Find where the given text appears and provide that cell's center as (x, y) coordinate. 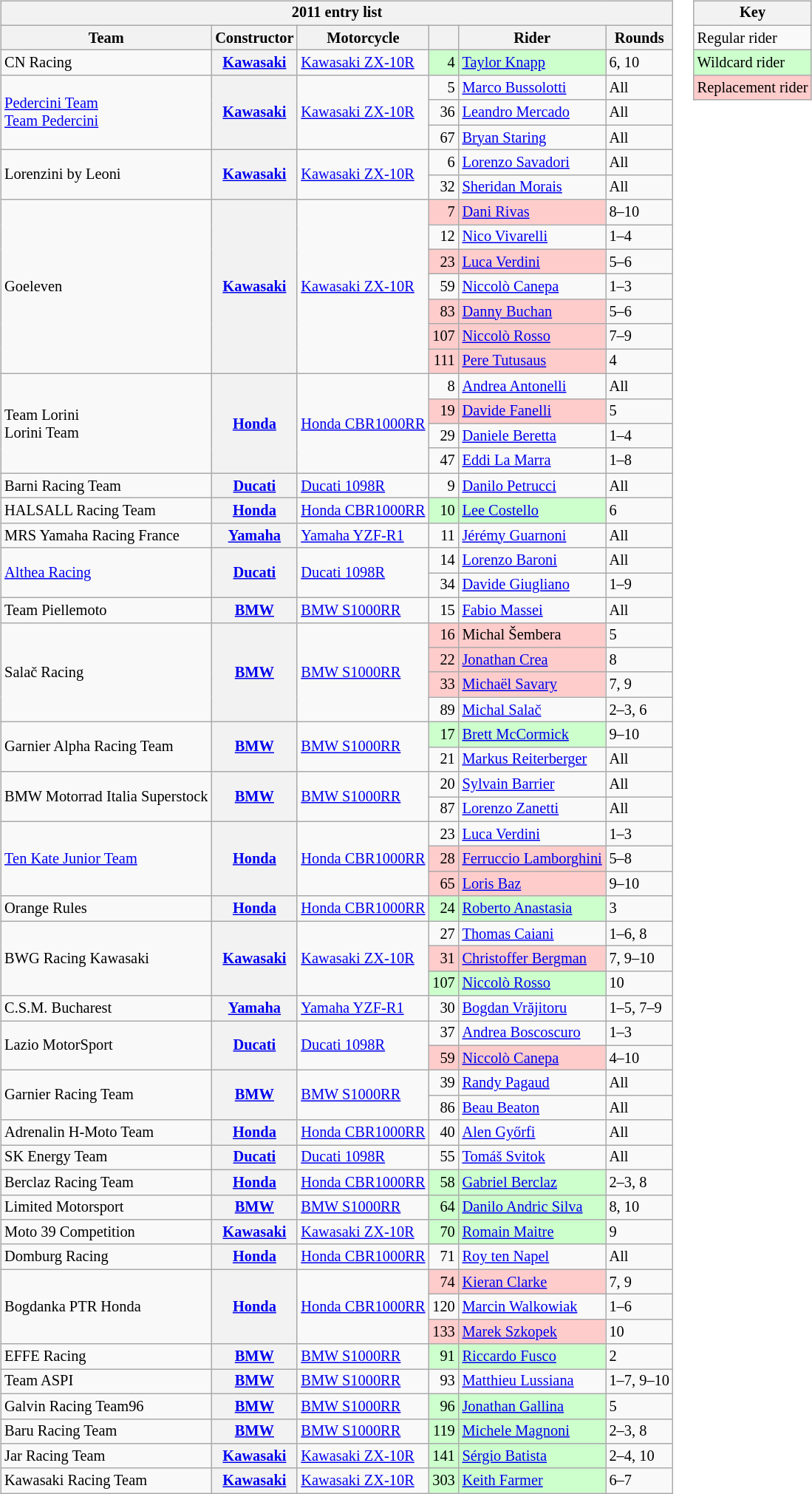
37 (443, 1033)
71 (443, 1257)
65 (443, 884)
120 (443, 1307)
Althea Racing (106, 572)
119 (443, 1431)
Garnier Alpha Racing Team (106, 747)
Limited Motorsport (106, 1207)
Pedercini TeamTeam Pedercini (106, 112)
15 (443, 610)
Roberto Anastasia (532, 909)
7–9 (640, 336)
141 (443, 1456)
Thomas Caiani (532, 934)
2011 entry list (337, 13)
19 (443, 411)
Key (753, 13)
Taylor Knapp (532, 63)
Jonathan Gallina (532, 1406)
32 (443, 187)
Sérgio Batista (532, 1456)
96 (443, 1406)
Motorcycle (363, 38)
Moto 39 Competition (106, 1232)
Davide Fanelli (532, 411)
HALSALL Racing Team (106, 511)
29 (443, 436)
67 (443, 137)
Rider (532, 38)
303 (443, 1481)
39 (443, 1083)
3 (640, 909)
1–6, 8 (640, 934)
Bogdanka PTR Honda (106, 1307)
2–3, 6 (640, 710)
Danilo Andric Silva (532, 1207)
86 (443, 1108)
Eddi La Marra (532, 461)
Alen Győrfi (532, 1133)
24 (443, 909)
133 (443, 1331)
C.S.M. Bucharest (106, 1008)
BWG Racing Kawasaki (106, 958)
40 (443, 1133)
7, 9–10 (640, 959)
Daniele Beretta (532, 436)
Bryan Staring (532, 137)
Danny Buchan (532, 312)
14 (443, 560)
Ferruccio Lamborghini (532, 859)
31 (443, 959)
47 (443, 461)
Domburg Racing (106, 1257)
Lazio MotorSport (106, 1045)
Baru Racing Team (106, 1431)
Goeleven (106, 287)
30 (443, 1008)
28 (443, 859)
2 (640, 1357)
Marcin Walkowiak (532, 1307)
91 (443, 1357)
Beau Beaton (532, 1108)
Jonathan Crea (532, 660)
1–7, 9–10 (640, 1382)
Constructor (254, 38)
Salač Racing (106, 673)
Lorenzini by Leoni (106, 174)
Kawasaki Racing Team (106, 1481)
Pere Tutusaus (532, 361)
64 (443, 1207)
12 (443, 237)
Dani Rivas (532, 212)
6, 10 (640, 63)
MRS Yamaha Racing France (106, 535)
55 (443, 1158)
22 (443, 660)
Lee Costello (532, 511)
Jérémy Guarnoni (532, 535)
Marek Szkopek (532, 1331)
Lorenzo Savadori (532, 163)
Keith Farmer (532, 1481)
8–10 (640, 212)
1–9 (640, 585)
Roy ten Napel (532, 1257)
Michele Magnoni (532, 1431)
33 (443, 685)
Adrenalin H-Moto Team (106, 1133)
Marco Bussolotti (532, 88)
21 (443, 759)
SK Energy Team (106, 1158)
7 (443, 212)
Team ASPI (106, 1382)
93 (443, 1382)
Matthieu Lussiana (532, 1382)
74 (443, 1282)
Fabio Massei (532, 610)
17 (443, 735)
4–10 (640, 1058)
1–8 (640, 461)
Leandro Mercado (532, 112)
Regular rider (753, 38)
Galvin Racing Team96 (106, 1406)
Tomáš Svitok (532, 1158)
EFFE Racing (106, 1357)
Ten Kate Junior Team (106, 859)
Rounds (640, 38)
Lorenzo Zanetti (532, 809)
89 (443, 710)
Andrea Antonelli (532, 386)
Berclaz Racing Team (106, 1182)
36 (443, 112)
Kieran Clarke (532, 1282)
Garnier Racing Team (106, 1096)
70 (443, 1232)
11 (443, 535)
1–5, 7–9 (640, 1008)
Wildcard rider (753, 63)
27 (443, 934)
6–7 (640, 1481)
Christoffer Bergman (532, 959)
Davide Giugliano (532, 585)
Michal Šembera (532, 635)
16 (443, 635)
Replacement rider (753, 88)
Michaël Savary (532, 685)
34 (443, 585)
Loris Baz (532, 884)
87 (443, 809)
20 (443, 784)
Romain Maitre (532, 1232)
Lorenzo Baroni (532, 560)
Sylvain Barrier (532, 784)
Team Piellemoto (106, 610)
Riccardo Fusco (532, 1357)
Team LoriniLorini Team (106, 423)
Sheridan Morais (532, 187)
Orange Rules (106, 909)
Nico Vivarelli (532, 237)
Markus Reiterberger (532, 759)
Gabriel Berclaz (532, 1182)
2–4, 10 (640, 1456)
8, 10 (640, 1207)
58 (443, 1182)
BMW Motorrad Italia Superstock (106, 797)
Michal Salač (532, 710)
Barni Racing Team (106, 486)
83 (443, 312)
CN Racing (106, 63)
Brett McCormick (532, 735)
111 (443, 361)
Bogdan Vrăjitoru (532, 1008)
Randy Pagaud (532, 1083)
1–6 (640, 1307)
5–8 (640, 859)
Danilo Petrucci (532, 486)
Jar Racing Team (106, 1456)
Team (106, 38)
Andrea Boscoscuro (532, 1033)
